Find where the given text appears and provide that cell's center as (x, y) coordinate. 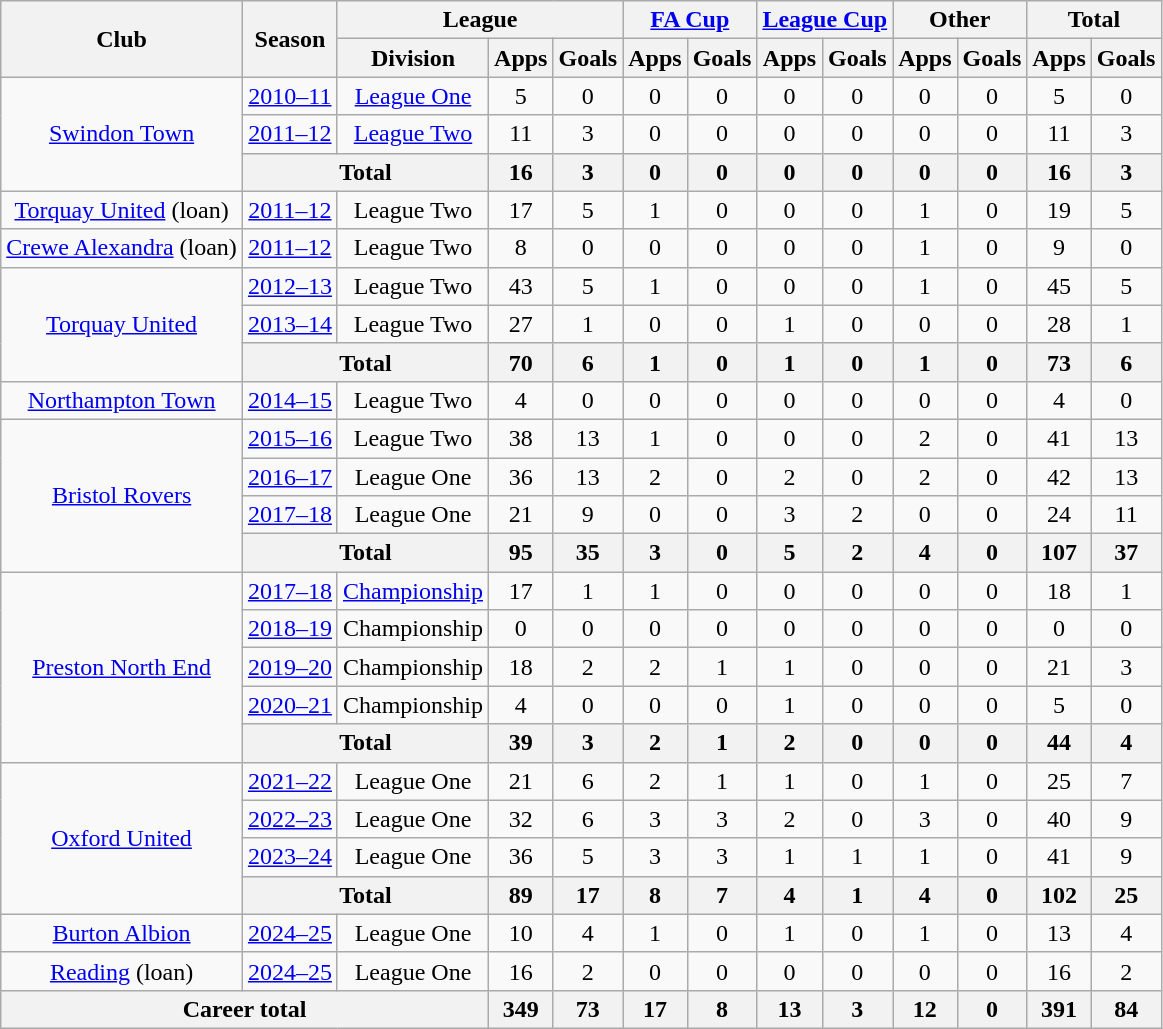
107 (1059, 553)
349 (521, 1009)
45 (1059, 286)
2015–16 (290, 438)
12 (925, 1009)
391 (1059, 1009)
2010–11 (290, 96)
Other (960, 20)
Reading (loan) (122, 971)
Oxford United (122, 838)
19 (1059, 210)
League Cup (825, 20)
Burton Albion (122, 933)
2020–21 (290, 705)
39 (521, 743)
102 (1059, 895)
League (480, 20)
44 (1059, 743)
24 (1059, 515)
2014–15 (290, 400)
42 (1059, 477)
38 (521, 438)
Crewe Alexandra (loan) (122, 248)
35 (588, 553)
Bristol Rovers (122, 495)
95 (521, 553)
Torquay United (122, 324)
Division (412, 58)
2018–19 (290, 629)
Torquay United (loan) (122, 210)
32 (521, 819)
Swindon Town (122, 134)
2012–13 (290, 286)
27 (521, 324)
2021–22 (290, 781)
40 (1059, 819)
10 (521, 933)
43 (521, 286)
37 (1126, 553)
2019–20 (290, 667)
84 (1126, 1009)
Northampton Town (122, 400)
28 (1059, 324)
Club (122, 39)
2022–23 (290, 819)
FA Cup (690, 20)
Career total (245, 1009)
Season (290, 39)
89 (521, 895)
Preston North End (122, 667)
2023–24 (290, 857)
2016–17 (290, 477)
70 (521, 362)
2013–14 (290, 324)
